Find where the given text appears and provide that cell's center as [x, y] coordinate. 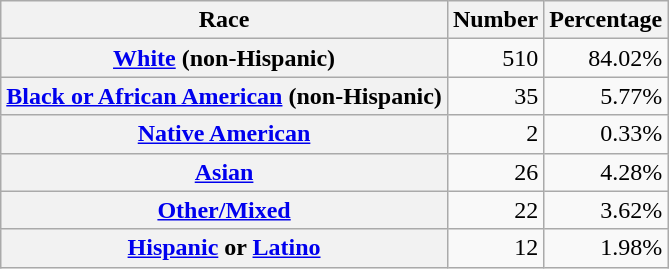
Black or African American (non-Hispanic) [224, 96]
4.28% [606, 172]
2 [495, 134]
84.02% [606, 58]
510 [495, 58]
5.77% [606, 96]
12 [495, 248]
Percentage [606, 20]
Number [495, 20]
Race [224, 20]
White (non-Hispanic) [224, 58]
26 [495, 172]
35 [495, 96]
Native American [224, 134]
3.62% [606, 210]
Asian [224, 172]
0.33% [606, 134]
Hispanic or Latino [224, 248]
1.98% [606, 248]
Other/Mixed [224, 210]
22 [495, 210]
